Capture the cell that displays the provided text and extract its (x, y) central coordinate. 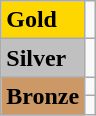
Silver (43, 58)
Gold (43, 20)
Bronze (43, 96)
